For the text-containing cell, return its midpoint in [x, y] coordinate format. 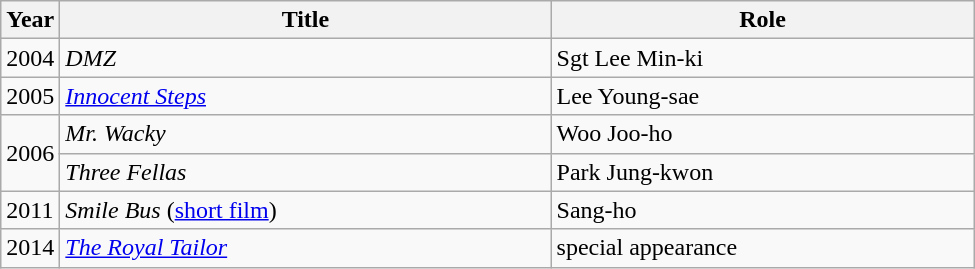
Woo Joo-ho [762, 134]
The Royal Tailor [306, 248]
Three Fellas [306, 172]
2006 [30, 153]
2005 [30, 96]
2004 [30, 58]
2014 [30, 248]
2011 [30, 210]
Park Jung-kwon [762, 172]
Year [30, 20]
Smile Bus (short film) [306, 210]
Sang-ho [762, 210]
Innocent Steps [306, 96]
Sgt Lee Min-ki [762, 58]
Mr. Wacky [306, 134]
DMZ [306, 58]
Lee Young-sae [762, 96]
Title [306, 20]
special appearance [762, 248]
Role [762, 20]
